Locate the cell with the specified text and output its [x, y] center coordinate. 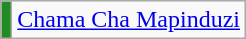
Chama Cha Mapinduzi [129, 20]
